From the cell containing the given text, extract its center point as [x, y] coordinate. 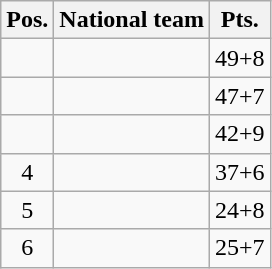
47+7 [240, 96]
Pos. [28, 20]
4 [28, 172]
49+8 [240, 58]
6 [28, 248]
25+7 [240, 248]
37+6 [240, 172]
Pts. [240, 20]
42+9 [240, 134]
24+8 [240, 210]
5 [28, 210]
National team [132, 20]
